Extract the [X, Y] coordinate from the center of the cell holding the provided text.  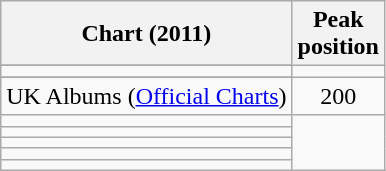
Peakposition [338, 34]
UK Albums (Official Charts) [146, 96]
200 [338, 96]
Chart (2011) [146, 34]
